Provide the (x, y) coordinate of the cell's center where the given text is located.  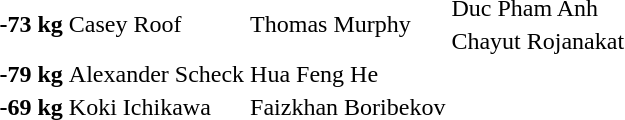
Hua Feng He (348, 74)
Alexander Scheck (156, 74)
